Identify which cell holds the provided text, then report its [X, Y] central coordinate. 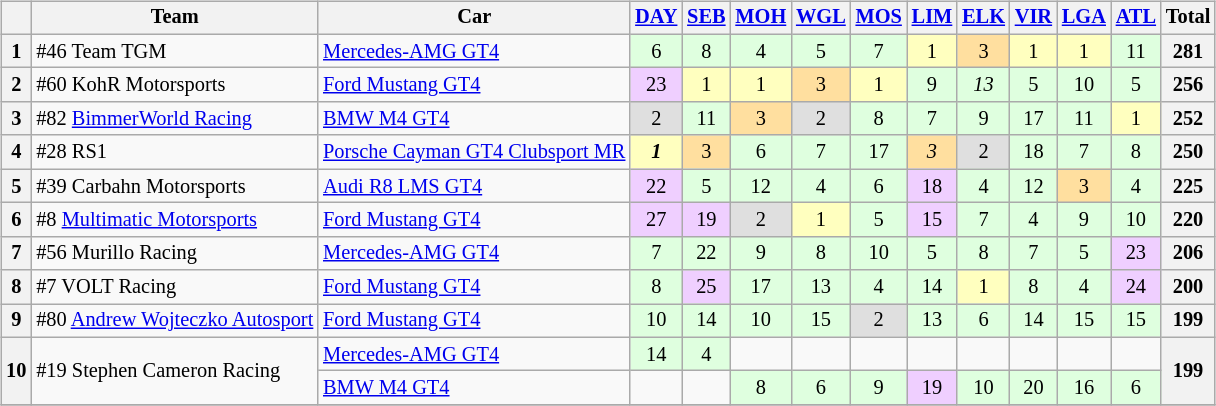
#7 VOLT Racing [174, 287]
Car [474, 18]
#56 Murillo Racing [174, 253]
VIR [1034, 18]
MOH [760, 18]
LGA [1084, 18]
#28 RS1 [174, 152]
16 [1084, 388]
206 [1188, 253]
DAY [656, 18]
ATL [1136, 18]
220 [1188, 220]
ELK [984, 18]
256 [1188, 85]
WGL [821, 18]
25 [706, 287]
#80 Andrew Wojteczko Autosport [174, 321]
281 [1188, 51]
#46 Team TGM [174, 51]
#60 KohR Motorsports [174, 85]
MOS [879, 18]
250 [1188, 152]
#39 Carbahn Motorsports [174, 186]
24 [1136, 287]
#82 BimmerWorld Racing [174, 119]
200 [1188, 287]
#8 Multimatic Motorsports [174, 220]
252 [1188, 119]
Team [174, 18]
225 [1188, 186]
LIM [932, 18]
20 [1034, 388]
SEB [706, 18]
Total [1188, 18]
Audi R8 LMS GT4 [474, 186]
Porsche Cayman GT4 Clubsport MR [474, 152]
#19 Stephen Cameron Racing [174, 370]
27 [656, 220]
